Scan for the cell matching the given text and deliver its [X, Y] coordinate at center. 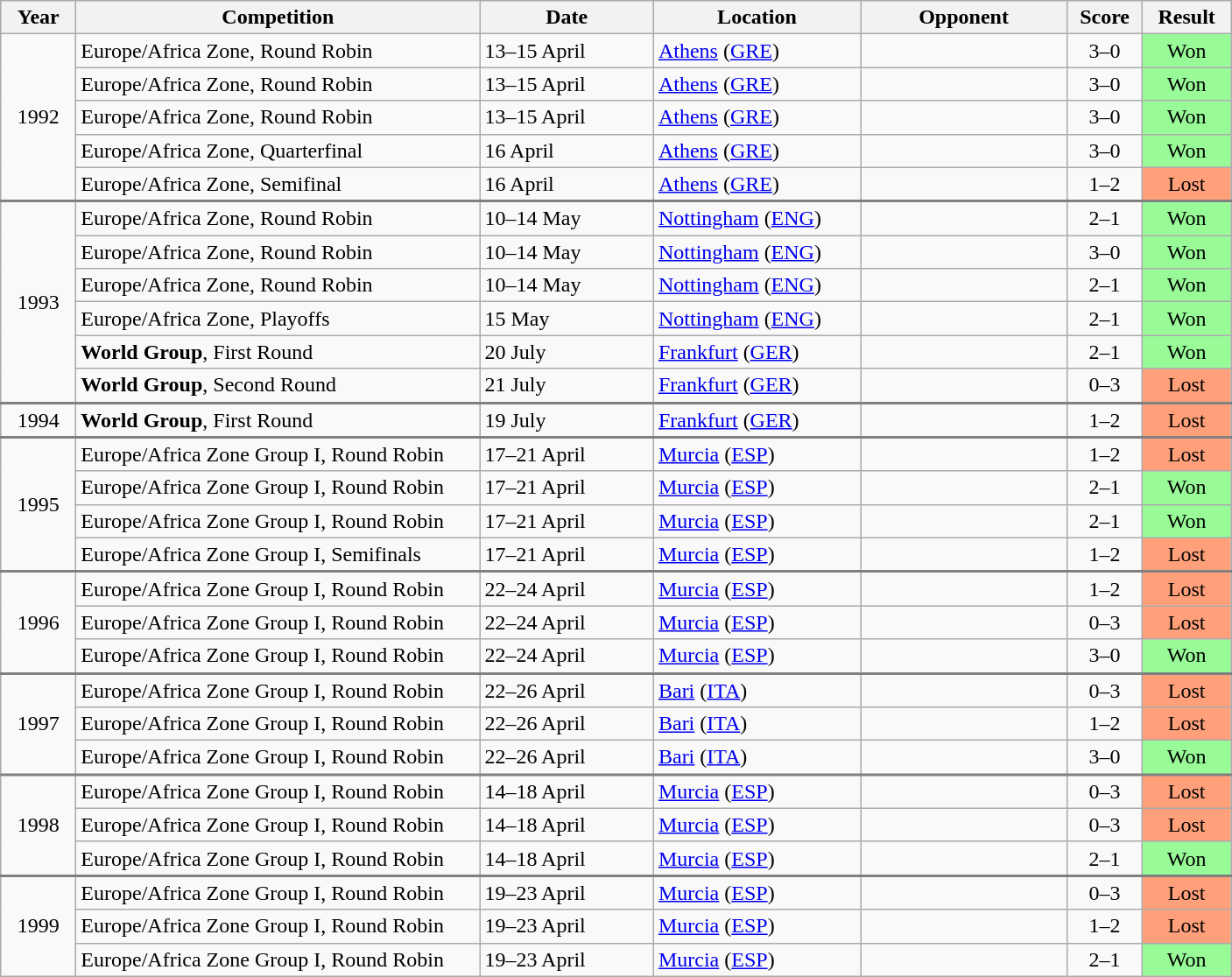
Competition [278, 18]
21 July [567, 385]
Europe/Africa Zone, Quarterfinal [278, 151]
Date [567, 18]
Location [757, 18]
1993 [39, 302]
19 July [567, 420]
Result [1187, 18]
1999 [39, 926]
1996 [39, 622]
World Group, Second Round [278, 385]
Opponent [963, 18]
1995 [39, 504]
Score [1105, 18]
1998 [39, 825]
Europe/Africa Zone, Playoffs [278, 319]
1997 [39, 724]
20 July [567, 352]
1994 [39, 420]
Year [39, 18]
Europe/Africa Zone, Semifinal [278, 184]
1992 [39, 117]
Europe/Africa Zone Group I, Semifinals [278, 555]
15 May [567, 319]
